Find where the given text appears and provide that cell's center as (x, y) coordinate. 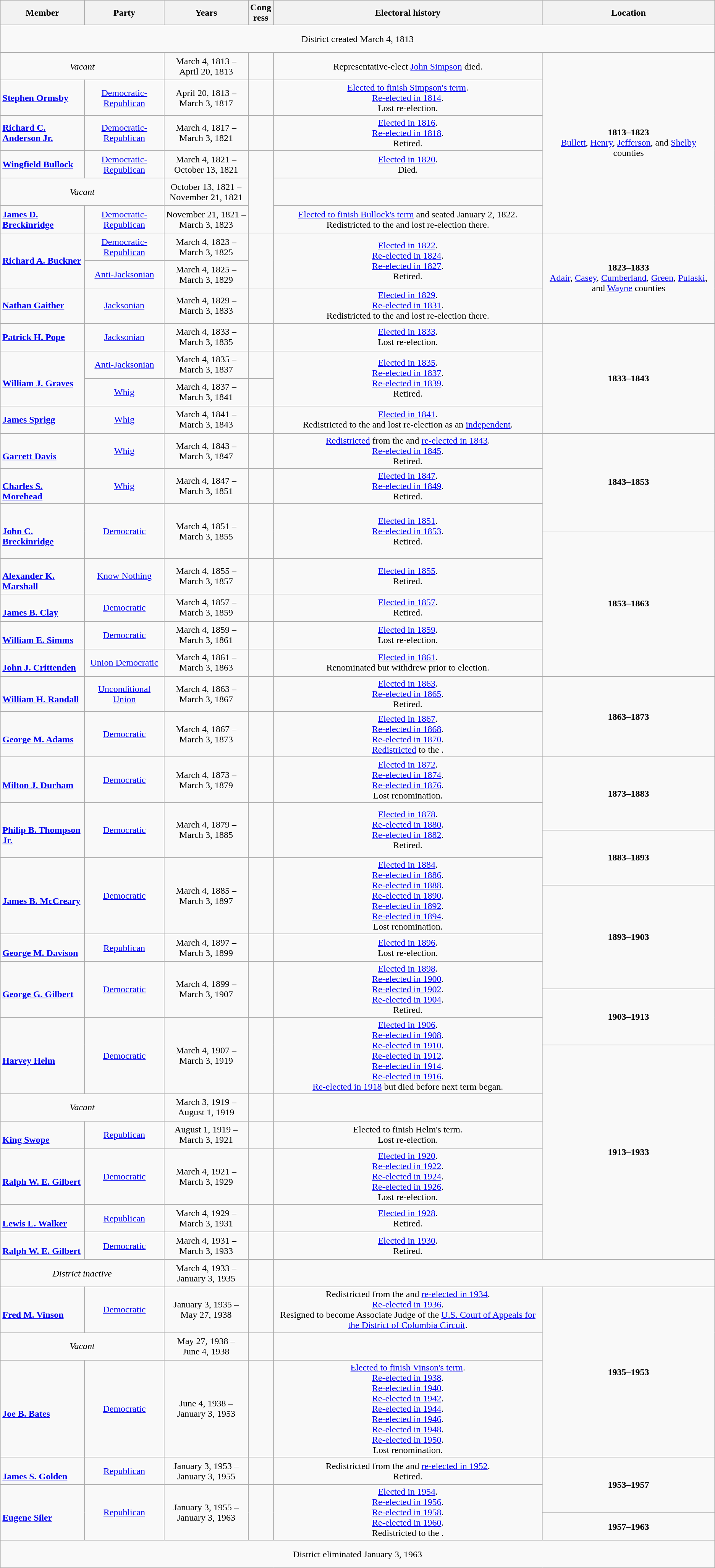
Union Democratic (124, 663)
Nathan Gaither (43, 306)
March 4, 1833 –March 3, 1835 (206, 337)
1843–1853 (629, 482)
August 1, 1919 –March 3, 1921 (206, 1135)
1823–1833Adair, Casey, Cumberland, Green, Pulaski, and Wayne counties (629, 278)
Elected in 1878.Re-elected in 1880.Re-elected in 1882.Retired. (408, 830)
March 4, 1885 –March 3, 1897 (206, 896)
October 13, 1821 –November 21, 1821 (206, 192)
Elected in 1829.Re-elected in 1831.Redistricted to the and lost re-election there. (408, 306)
March 4, 1897 –March 3, 1899 (206, 948)
March 3, 1919 –August 1, 1919 (206, 1108)
William H. Randall (43, 694)
William E. Simms (43, 635)
Alexander K. Marshall (43, 576)
Elected in 1847.Re-elected in 1849.Retired. (408, 486)
March 4, 1851 –March 3, 1855 (206, 531)
January 3, 1935 –May 27, 1938 (206, 1310)
March 4, 1817 –March 3, 1821 (206, 133)
Elected in 1898.Re-elected in 1900.Re-elected in 1902.Re-elected in 1904.Retired. (408, 989)
1853–1863 (629, 604)
James D. Breckinridge (43, 219)
Location (629, 13)
Elected in 1855.Retired. (408, 576)
Patrick H. Pope (43, 337)
Garrett Davis (43, 451)
Elected in 1930.Retired. (408, 1246)
November 21, 1821 –March 3, 1823 (206, 219)
Elected in 1861.Renominated but withdrew prior to election. (408, 663)
Milton J. Durham (43, 779)
March 4, 1841 –March 3, 1843 (206, 420)
Elected in 1859.Lost re-election. (408, 635)
Elected in 1822.Re-elected in 1824.Re-elected in 1827.Retired. (408, 261)
District eliminated January 3, 1963 (357, 1554)
January 3, 1953 –January 3, 1955 (206, 1471)
George M. Davison (43, 948)
Harvey Helm (43, 1055)
May 27, 1938 –June 4, 1938 (206, 1346)
1863–1873 (629, 717)
March 4, 1843 –March 3, 1847 (206, 451)
Know Nothing (124, 576)
Member (43, 13)
Elected in 1863.Re-elected in 1865.Retired. (408, 694)
March 4, 1835 –March 3, 1837 (206, 364)
Elected in 1928.Retired. (408, 1218)
Representative-elect John Simpson died. (408, 66)
George M. Adams (43, 734)
Elected in 1841.Redistricted to the and lost re-election as an independent. (408, 420)
Philip B. Thompson Jr. (43, 830)
March 4, 1855 –March 3, 1857 (206, 576)
March 4, 1857 –March 3, 1859 (206, 607)
Lewis L. Walker (43, 1218)
Charles S. Morehead (43, 486)
John C. Breckinridge (43, 531)
March 4, 1823 –March 3, 1825 (206, 247)
Fred M. Vinson (43, 1310)
March 4, 1837 –March 3, 1841 (206, 392)
March 4, 1907 –March 3, 1919 (206, 1055)
Joe B. Bates (43, 1409)
Eugene Siler (43, 1513)
1913–1933 (629, 1152)
Redistricted from the and re-elected in 1952.Retired. (408, 1471)
Elected to finish Helm's term.Lost re-election. (408, 1135)
March 4, 1931 –March 3, 1933 (206, 1246)
1813–1823Bullett, Henry, Jefferson, and Shelby counties (629, 143)
James Sprigg (43, 420)
Elected in 1816.Re-elected in 1818.Retired. (408, 133)
William J. Graves (43, 378)
March 4, 1873 –March 3, 1879 (206, 779)
Elected to finish Bullock's term and seated January 2, 1822.Redistricted to the and lost re-election there. (408, 219)
Unconditional Union (124, 694)
James S. Golden (43, 1471)
1953–1957 (629, 1485)
George G. Gilbert (43, 989)
March 4, 1829 –March 3, 1833 (206, 306)
1935–1953 (629, 1372)
Stephen Ormsby (43, 98)
March 4, 1825 –March 3, 1829 (206, 274)
March 4, 1879 –March 3, 1885 (206, 830)
Wingfield Bullock (43, 164)
James B. Clay (43, 607)
Years (206, 13)
Redistricted from the and re-elected in 1843.Re-elected in 1845.Retired. (408, 451)
March 4, 1867 –March 3, 1873 (206, 734)
Elected in 1833.Lost re-election. (408, 337)
Elected in 1867.Re-elected in 1868.Re-elected in 1870.Redistricted to the . (408, 734)
March 4, 1921 –March 3, 1929 (206, 1177)
1873–1883 (629, 793)
Elected in 1896.Lost re-election. (408, 948)
April 20, 1813 –March 3, 1817 (206, 98)
Richard C. Anderson Jr. (43, 133)
District inactive (82, 1273)
Elected in 1820.Died. (408, 164)
1833–1843 (629, 378)
James B. McCreary (43, 896)
Elected in 1920.Re-elected in 1922.Re-elected in 1924.Re-elected in 1926.Lost re-election. (408, 1177)
March 4, 1899 –March 3, 1907 (206, 989)
Elected in 1835.Re-elected in 1837.Re-elected in 1839.Retired. (408, 378)
Richard A. Buckner (43, 261)
January 3, 1955 –January 3, 1963 (206, 1513)
June 4, 1938 –January 3, 1953 (206, 1409)
March 4, 1813 –April 20, 1813 (206, 66)
Elected in 1857.Retired. (408, 607)
Elected in 1851.Re-elected in 1853.Retired. (408, 531)
March 4, 1859 –March 3, 1861 (206, 635)
King Swope (43, 1135)
1893–1903 (629, 937)
District created March 4, 1813 (357, 39)
March 4, 1821 –October 13, 1821 (206, 164)
Electoral history (408, 13)
John J. Crittenden (43, 663)
March 4, 1933 –January 3, 1935 (206, 1273)
Elected in 1884.Re-elected in 1886.Re-elected in 1888.Re-elected in 1890.Re-elected in 1892.Re-elected in 1894.Lost renomination. (408, 896)
1957–1963 (629, 1527)
March 4, 1863 –March 3, 1867 (206, 694)
March 4, 1929 –March 3, 1931 (206, 1218)
March 4, 1847 –March 3, 1851 (206, 486)
Elected to finish Simpson's term.Re-elected in 1814.Lost re-election. (408, 98)
Elected in 1872.Re-elected in 1874.Re-elected in 1876.Lost renomination. (408, 779)
Congress (261, 13)
March 4, 1861 –March 3, 1863 (206, 663)
Elected in 1954.Re-elected in 1956.Re-elected in 1958.Re-elected in 1960.Redistricted to the . (408, 1513)
Party (124, 13)
1903–1913 (629, 1017)
1883–1893 (629, 857)
